Provide the [x, y] coordinate of the cell's center where the given text is located.  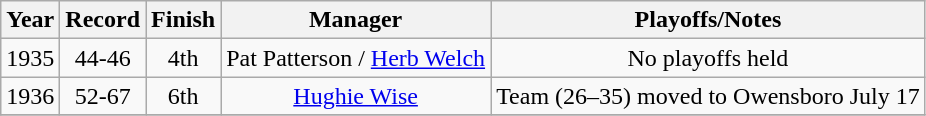
Record [103, 20]
Manager [356, 20]
Playoffs/Notes [708, 20]
Team (26–35) moved to Owensboro July 17 [708, 96]
Finish [184, 20]
4th [184, 58]
44-46 [103, 58]
Year [30, 20]
52-67 [103, 96]
No playoffs held [708, 58]
1935 [30, 58]
Pat Patterson / Herb Welch [356, 58]
1936 [30, 96]
Hughie Wise [356, 96]
6th [184, 96]
